Provide the (x, y) coordinate of the cell's center where the given text is located.  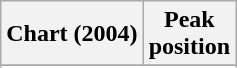
Chart (2004) (72, 34)
Peakposition (189, 34)
